Identify which cell holds the provided text, then report its (x, y) central coordinate. 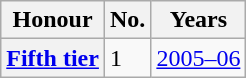
1 (127, 58)
2005–06 (198, 58)
Honour (53, 20)
Fifth tier (53, 58)
Years (198, 20)
No. (127, 20)
